Pinpoint the cell where the given text exists, returning its [X, Y] midpoint coordinate. 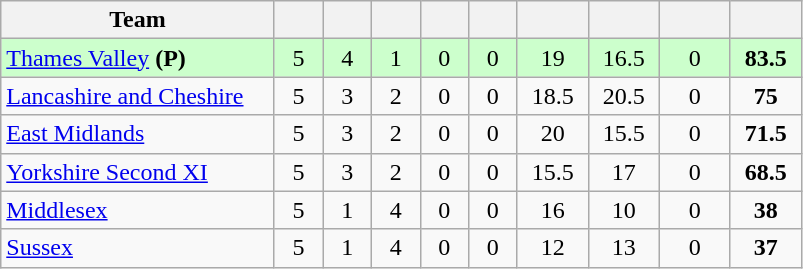
Sussex [138, 248]
Middlesex [138, 210]
19 [552, 58]
18.5 [552, 96]
13 [624, 248]
68.5 [766, 172]
Lancashire and Cheshire [138, 96]
75 [766, 96]
37 [766, 248]
Yorkshire Second XI [138, 172]
38 [766, 210]
20.5 [624, 96]
12 [552, 248]
17 [624, 172]
16 [552, 210]
16.5 [624, 58]
83.5 [766, 58]
71.5 [766, 134]
East Midlands [138, 134]
10 [624, 210]
Team [138, 20]
20 [552, 134]
Thames Valley (P) [138, 58]
